Search for the cell housing the specified text and yield its [x, y] center coordinate. 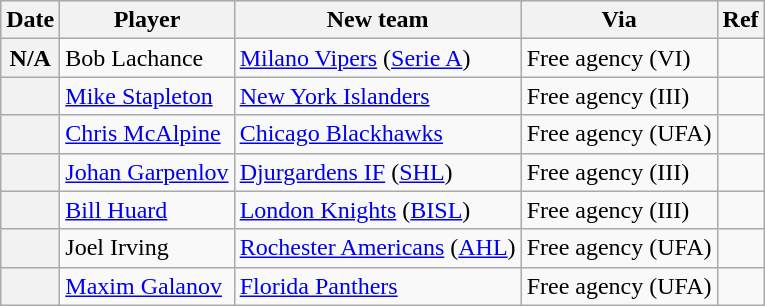
Djurgardens IF (SHL) [378, 172]
Chris McAlpine [147, 134]
London Knights (BISL) [378, 210]
Ref [740, 20]
Milano Vipers (Serie A) [378, 58]
Johan Garpenlov [147, 172]
New York Islanders [378, 96]
New team [378, 20]
Rochester Americans (AHL) [378, 248]
Date [30, 20]
Mike Stapleton [147, 96]
N/A [30, 58]
Maxim Galanov [147, 286]
Joel Irving [147, 248]
Player [147, 20]
Bob Lachance [147, 58]
Free agency (VI) [619, 58]
Via [619, 20]
Bill Huard [147, 210]
Chicago Blackhawks [378, 134]
Florida Panthers [378, 286]
